Pinpoint the cell where the given text exists, returning its (X, Y) midpoint coordinate. 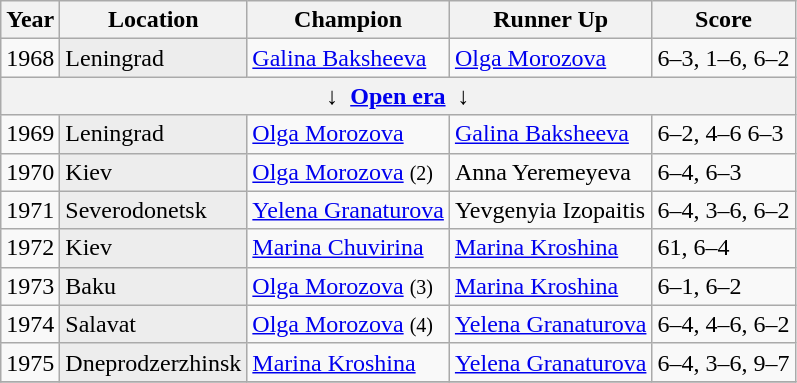
1969 (30, 134)
Olga Morozova (3) (348, 286)
Baku (154, 286)
Score (724, 20)
Runner Up (550, 20)
61, 6–4 (724, 248)
6–4, 6–3 (724, 172)
1970 (30, 172)
6–1, 6–2 (724, 286)
Year (30, 20)
Olga Morozova (2) (348, 172)
Anna Yeremeyeva (550, 172)
6–3, 1–6, 6–2 (724, 58)
Location (154, 20)
6–4, 3–6, 9–7 (724, 362)
Severodonetsk (154, 210)
Yevgenyia Izopaitis (550, 210)
6–4, 3–6, 6–2 (724, 210)
1968 (30, 58)
Dneprodzerzhinsk (154, 362)
Marina Chuvirina (348, 248)
1972 (30, 248)
1971 (30, 210)
1973 (30, 286)
Champion (348, 20)
6–4, 4–6, 6–2 (724, 324)
Olga Morozova (4) (348, 324)
1974 (30, 324)
1975 (30, 362)
6–2, 4–6 6–3 (724, 134)
Salavat (154, 324)
↓ Open era ↓ (398, 96)
